Detect which cell encompasses the target text, then output its (X, Y) center coordinate. 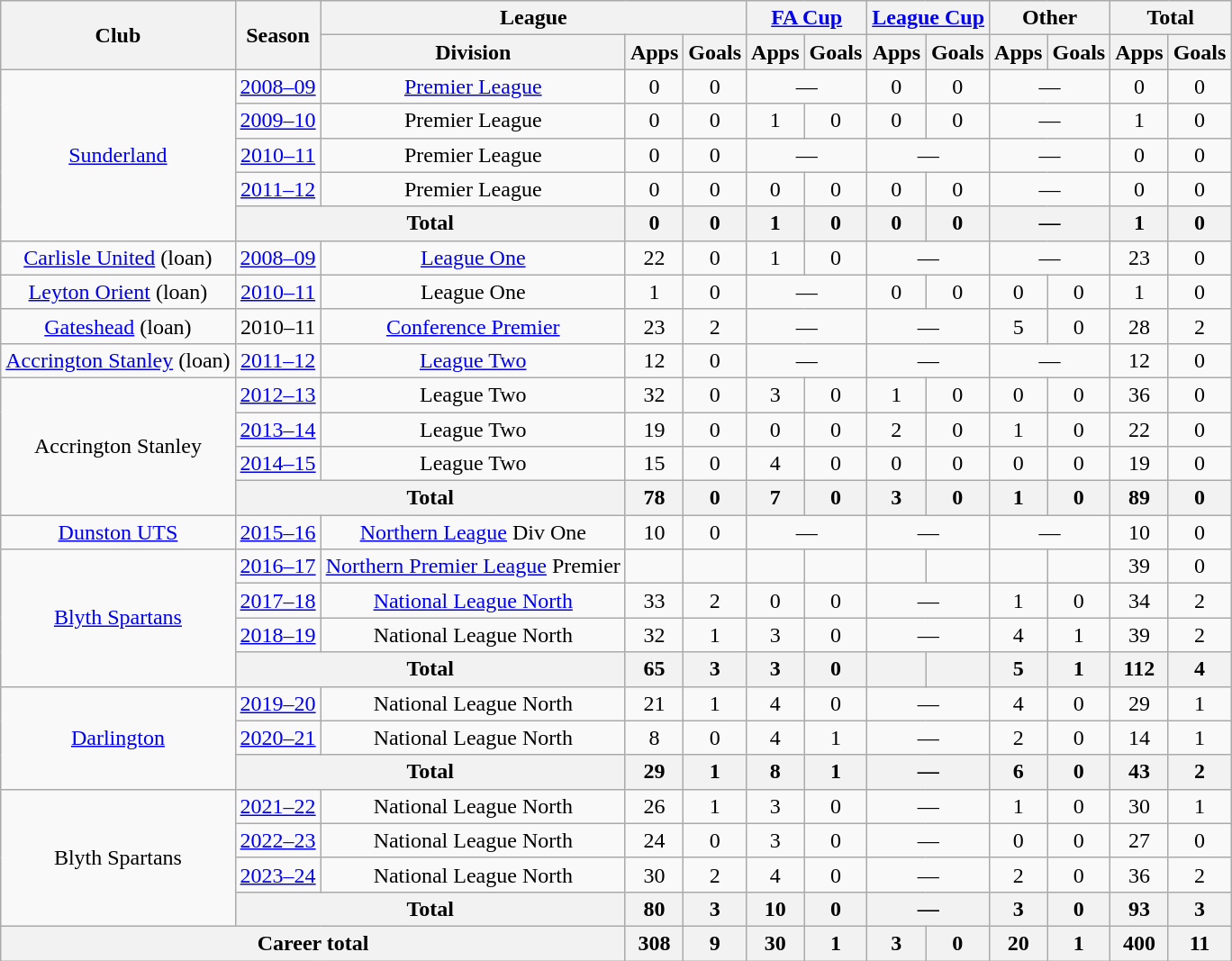
89 (1139, 498)
7 (775, 498)
Northern Premier League Premier (473, 567)
400 (1139, 943)
15 (654, 464)
93 (1139, 909)
26 (654, 806)
43 (1139, 772)
Dunston UTS (118, 532)
2020–21 (277, 738)
2015–16 (277, 532)
2017–18 (277, 601)
FA Cup (807, 18)
112 (1139, 669)
2009–10 (277, 121)
65 (654, 669)
6 (1019, 772)
Darlington (118, 738)
2018–19 (277, 635)
Career total (313, 943)
80 (654, 909)
Accrington Stanley (118, 446)
Carlisle United (loan) (118, 258)
Gateshead (loan) (118, 326)
Sunderland (118, 155)
Season (277, 35)
2021–22 (277, 806)
2023–24 (277, 875)
78 (654, 498)
20 (1019, 943)
9 (715, 943)
2016–17 (277, 567)
2014–15 (277, 464)
League Cup (929, 18)
Other (1050, 18)
2022–23 (277, 840)
Club (118, 35)
21 (654, 703)
Division (473, 52)
League (533, 18)
Leyton Orient (loan) (118, 292)
Accrington Stanley (loan) (118, 360)
11 (1200, 943)
28 (1139, 326)
14 (1139, 738)
24 (654, 840)
Northern League Div One (473, 532)
2012–13 (277, 394)
34 (1139, 601)
2019–20 (277, 703)
33 (654, 601)
308 (654, 943)
27 (1139, 840)
2013–14 (277, 430)
Conference Premier (473, 326)
